Return (X, Y) of the center of cell containing provided text 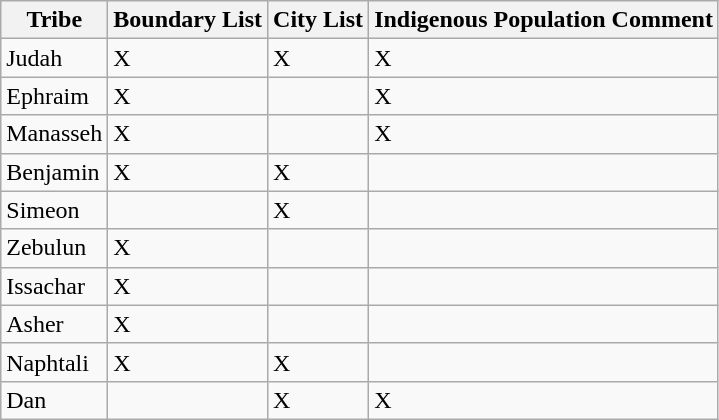
Benjamin (54, 172)
Judah (54, 58)
Simeon (54, 210)
Issachar (54, 286)
Naphtali (54, 362)
Ephraim (54, 96)
Tribe (54, 20)
Manasseh (54, 134)
Dan (54, 400)
Boundary List (188, 20)
Indigenous Population Comment (544, 20)
Asher (54, 324)
City List (318, 20)
Zebulun (54, 248)
